From the cell containing the given text, extract its center point as (X, Y) coordinate. 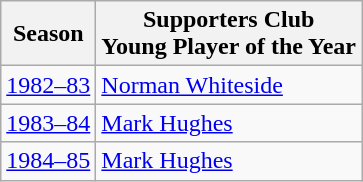
Norman Whiteside (229, 85)
Season (48, 34)
1983–84 (48, 123)
1984–85 (48, 161)
Supporters ClubYoung Player of the Year (229, 34)
1982–83 (48, 85)
